Return the [x, y] coordinate for the center point of the cell that contains the specified text.  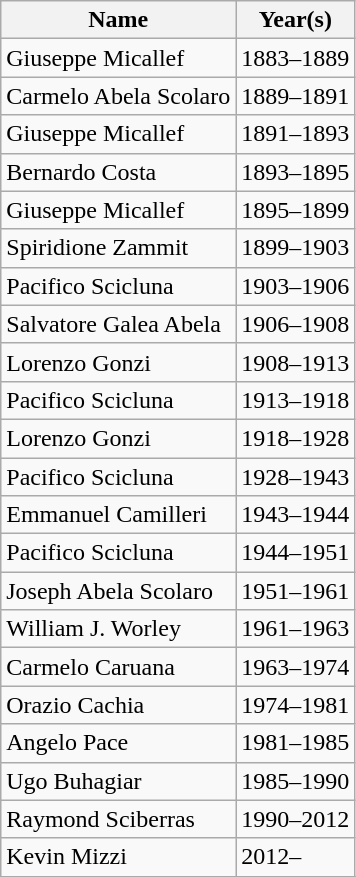
William J. Worley [118, 629]
Emmanuel Camilleri [118, 515]
1893–1895 [296, 172]
1981–1985 [296, 743]
1891–1893 [296, 134]
Carmelo Caruana [118, 667]
Joseph Abela Scolaro [118, 591]
1895–1899 [296, 210]
1963–1974 [296, 667]
Raymond Sciberras [118, 819]
1883–1889 [296, 58]
1918–1928 [296, 438]
1906–1908 [296, 324]
1944–1951 [296, 553]
Bernardo Costa [118, 172]
1990–2012 [296, 819]
Salvatore Galea Abela [118, 324]
1943–1944 [296, 515]
1985–1990 [296, 781]
Kevin Mizzi [118, 857]
Orazio Cachia [118, 705]
1899–1903 [296, 248]
Name [118, 20]
1889–1891 [296, 96]
Ugo Buhagiar [118, 781]
1961–1963 [296, 629]
2012– [296, 857]
1951–1961 [296, 591]
Spiridione Zammit [118, 248]
1974–1981 [296, 705]
1908–1913 [296, 362]
1928–1943 [296, 477]
1903–1906 [296, 286]
Year(s) [296, 20]
Angelo Pace [118, 743]
Carmelo Abela Scolaro [118, 96]
1913–1918 [296, 400]
